Pinpoint the cell where the given text exists, returning its [x, y] midpoint coordinate. 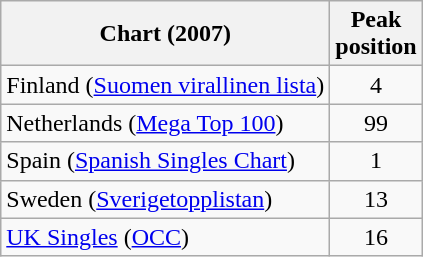
Spain (Spanish Singles Chart) [166, 161]
1 [376, 161]
Peakposition [376, 34]
Sweden (Sverigetopplistan) [166, 199]
Netherlands (Mega Top 100) [166, 123]
Chart (2007) [166, 34]
99 [376, 123]
13 [376, 199]
16 [376, 237]
Finland (Suomen virallinen lista) [166, 85]
UK Singles (OCC) [166, 237]
4 [376, 85]
